Search for the cell housing the specified text and yield its (X, Y) center coordinate. 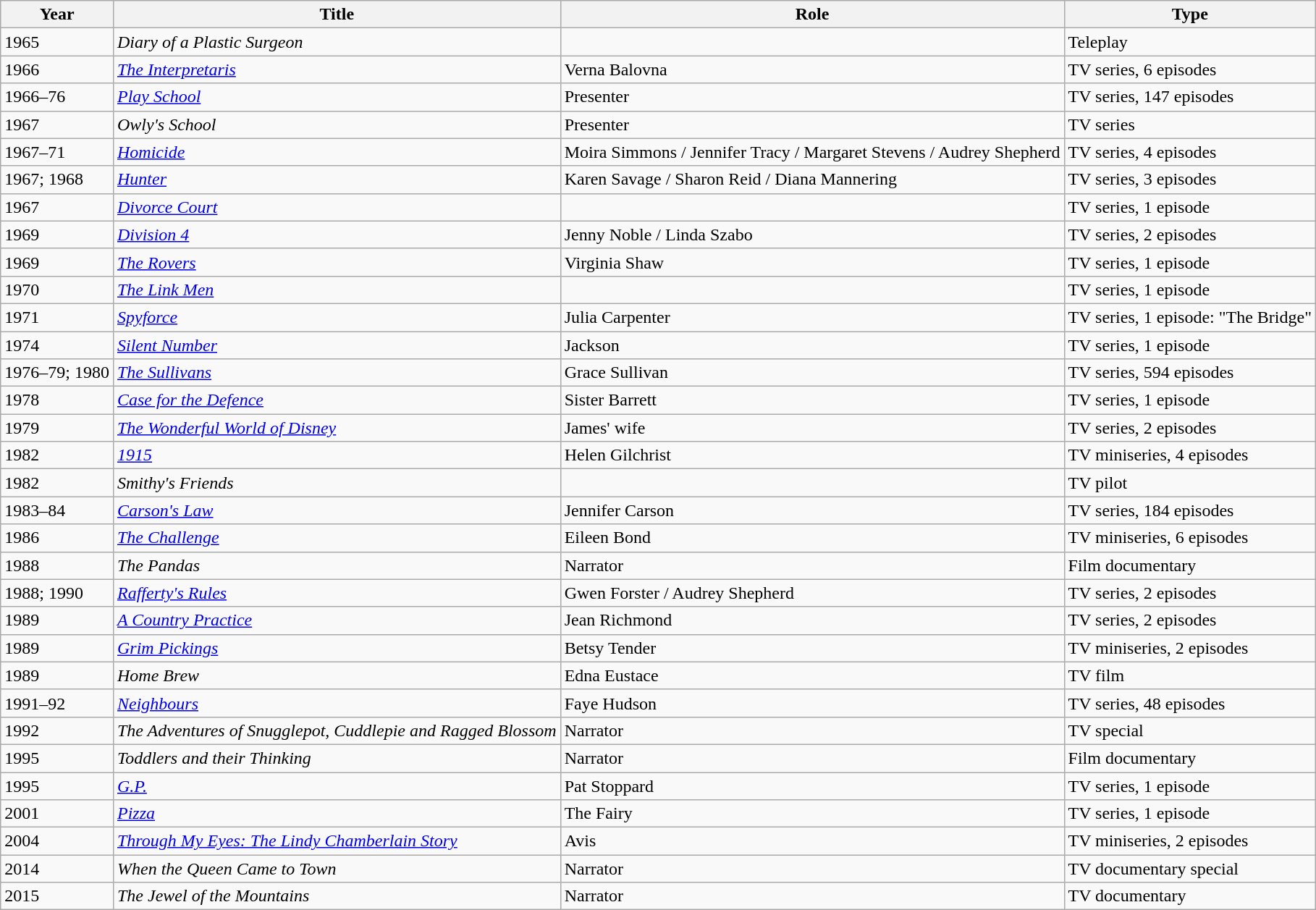
Divorce Court (337, 207)
2004 (57, 841)
1988; 1990 (57, 593)
1983–84 (57, 510)
1967–71 (57, 152)
The Wonderful World of Disney (337, 428)
The Adventures of Snugglepot, Cuddlepie and Ragged Blossom (337, 730)
1965 (57, 42)
Owly's School (337, 125)
The Rovers (337, 262)
Carson's Law (337, 510)
1991–92 (57, 703)
Hunter (337, 180)
Division 4 (337, 235)
1970 (57, 290)
Jean Richmond (812, 620)
Sister Barrett (812, 400)
1988 (57, 565)
1971 (57, 317)
TV miniseries, 4 episodes (1190, 455)
Teleplay (1190, 42)
Homicide (337, 152)
1992 (57, 730)
The Sullivans (337, 373)
The Pandas (337, 565)
1976–79; 1980 (57, 373)
1986 (57, 538)
2015 (57, 896)
Silent Number (337, 345)
Julia Carpenter (812, 317)
TV miniseries, 6 episodes (1190, 538)
TV special (1190, 730)
1966 (57, 69)
The Fairy (812, 814)
1915 (337, 455)
TV series, 594 episodes (1190, 373)
Grace Sullivan (812, 373)
G.P. (337, 785)
TV series, 184 episodes (1190, 510)
Spyforce (337, 317)
Pat Stoppard (812, 785)
The Link Men (337, 290)
Through My Eyes: The Lindy Chamberlain Story (337, 841)
Helen Gilchrist (812, 455)
Gwen Forster / Audrey Shepherd (812, 593)
Home Brew (337, 675)
TV series, 48 episodes (1190, 703)
Moira Simmons / Jennifer Tracy / Margaret Stevens / Audrey Shepherd (812, 152)
Neighbours (337, 703)
Faye Hudson (812, 703)
Play School (337, 97)
TV series, 6 episodes (1190, 69)
A Country Practice (337, 620)
Case for the Defence (337, 400)
Year (57, 14)
Type (1190, 14)
Betsy Tender (812, 648)
TV documentary (1190, 896)
1974 (57, 345)
Title (337, 14)
1979 (57, 428)
Role (812, 14)
TV pilot (1190, 483)
The Interpretaris (337, 69)
TV series, 3 episodes (1190, 180)
Avis (812, 841)
Grim Pickings (337, 648)
Jackson (812, 345)
Eileen Bond (812, 538)
Karen Savage / Sharon Reid / Diana Mannering (812, 180)
Edna Eustace (812, 675)
TV documentary special (1190, 869)
TV series, 1 episode: "The Bridge" (1190, 317)
TV film (1190, 675)
Jennifer Carson (812, 510)
1966–76 (57, 97)
James' wife (812, 428)
1978 (57, 400)
TV series, 4 episodes (1190, 152)
The Jewel of the Mountains (337, 896)
Diary of a Plastic Surgeon (337, 42)
Toddlers and their Thinking (337, 758)
When the Queen Came to Town (337, 869)
TV series (1190, 125)
Rafferty's Rules (337, 593)
Smithy's Friends (337, 483)
The Challenge (337, 538)
Jenny Noble / Linda Szabo (812, 235)
2014 (57, 869)
2001 (57, 814)
1967; 1968 (57, 180)
Verna Balovna (812, 69)
Pizza (337, 814)
Virginia Shaw (812, 262)
TV series, 147 episodes (1190, 97)
